Return the (X, Y) coordinate for the center point of the cell that contains the specified text.  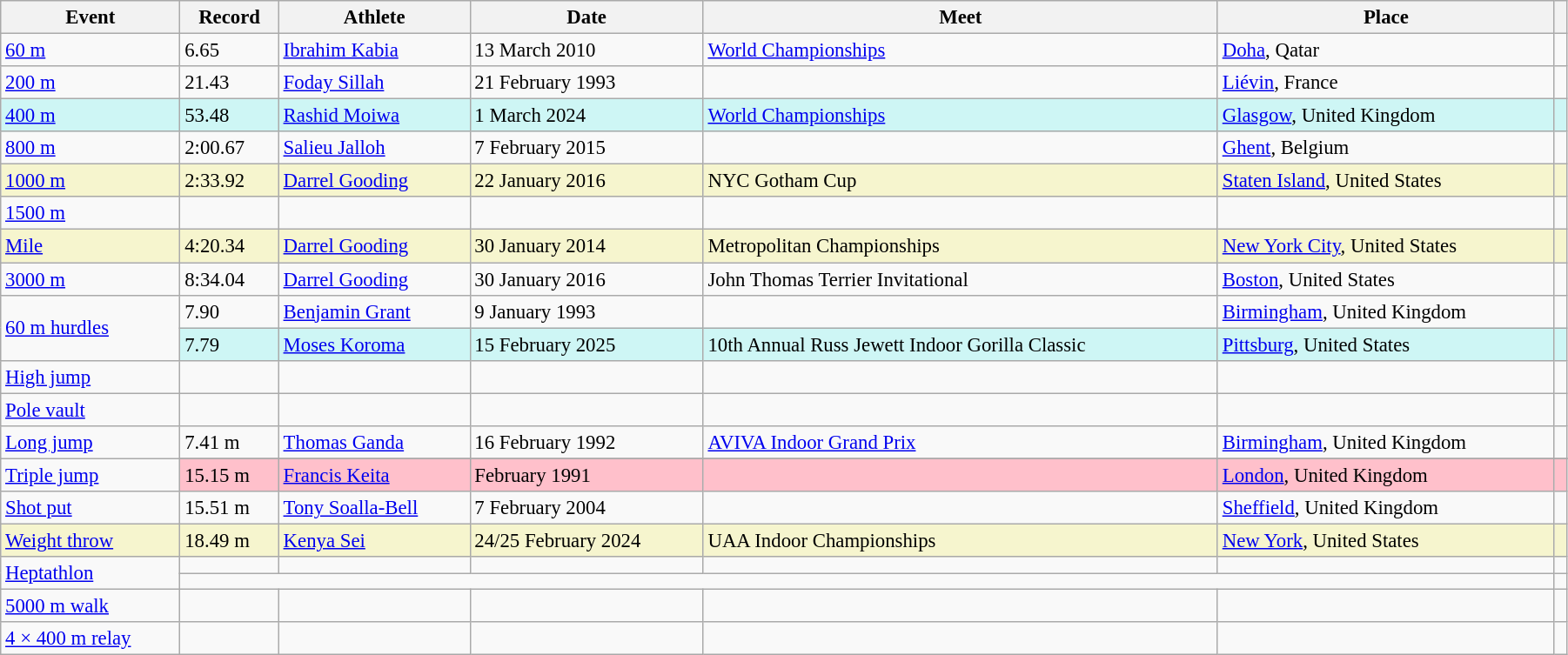
13 March 2010 (586, 50)
200 m (90, 83)
4:20.34 (230, 246)
2:00.67 (230, 148)
Ghent, Belgium (1385, 148)
60 m (90, 50)
Kenya Sei (374, 540)
NYC Gotham Cup (961, 181)
1 March 2024 (586, 116)
Salieu Jalloh (374, 148)
18.49 m (230, 540)
Pole vault (90, 410)
22 January 2016 (586, 181)
6.65 (230, 50)
New York City, United States (1385, 246)
30 January 2014 (586, 246)
5000 m walk (90, 606)
Foday Sillah (374, 83)
Meet (961, 17)
London, United Kingdom (1385, 475)
UAA Indoor Championships (961, 540)
800 m (90, 148)
3000 m (90, 279)
Record (230, 17)
Rashid Moiwa (374, 116)
9 January 1993 (586, 311)
60 m hurdles (90, 327)
AVIVA Indoor Grand Prix (961, 443)
16 February 1992 (586, 443)
1500 m (90, 213)
Glasgow, United Kingdom (1385, 116)
7 February 2004 (586, 508)
7.41 m (230, 443)
53.48 (230, 116)
Liévin, France (1385, 83)
February 1991 (586, 475)
2:33.92 (230, 181)
Weight throw (90, 540)
Tony Soalla-Bell (374, 508)
7 February 2015 (586, 148)
15.51 m (230, 508)
Long jump (90, 443)
Event (90, 17)
8:34.04 (230, 279)
Place (1385, 17)
Shot put (90, 508)
Triple jump (90, 475)
Boston, United States (1385, 279)
4 × 400 m relay (90, 638)
Pittsburg, United States (1385, 344)
Thomas Ganda (374, 443)
John Thomas Terrier Invitational (961, 279)
400 m (90, 116)
Francis Keita (374, 475)
Date (586, 17)
30 January 2016 (586, 279)
Ibrahim Kabia (374, 50)
Mile (90, 246)
24/25 February 2024 (586, 540)
Moses Koroma (374, 344)
Sheffield, United Kingdom (1385, 508)
7.79 (230, 344)
New York, United States (1385, 540)
15.15 m (230, 475)
Metropolitan Championships (961, 246)
High jump (90, 377)
7.90 (230, 311)
1000 m (90, 181)
Staten Island, United States (1385, 181)
Doha, Qatar (1385, 50)
15 February 2025 (586, 344)
Benjamin Grant (374, 311)
Athlete (374, 17)
Heptathlon (90, 573)
21.43 (230, 83)
10th Annual Russ Jewett Indoor Gorilla Classic (961, 344)
21 February 1993 (586, 83)
